From the cell containing the given text, extract its center point as (x, y) coordinate. 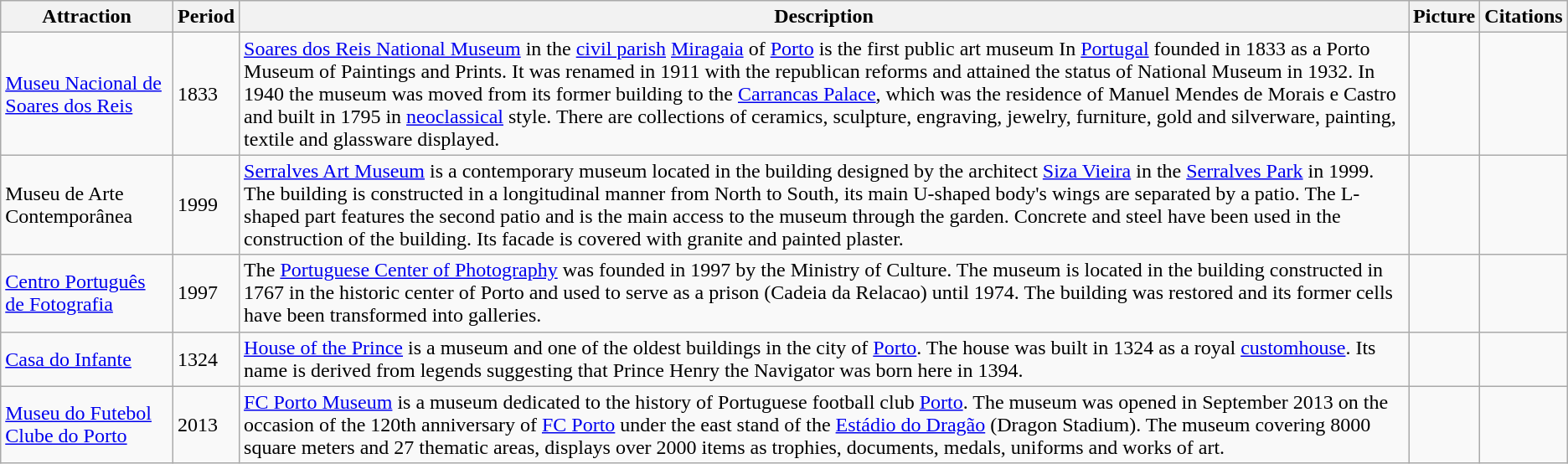
Picture (1444, 17)
Description (824, 17)
Museu de Arte Contemporânea (87, 204)
Museu do Futebol Clube do Porto (87, 425)
Attraction (87, 17)
Museu Nacional de Soares dos Reis (87, 94)
1999 (206, 204)
Period (206, 17)
Citations (1524, 17)
Casa do Infante (87, 358)
1324 (206, 358)
Centro Português de Fotografia (87, 293)
2013 (206, 425)
1833 (206, 94)
1997 (206, 293)
